For the text-containing cell, return its midpoint in (X, Y) coordinate format. 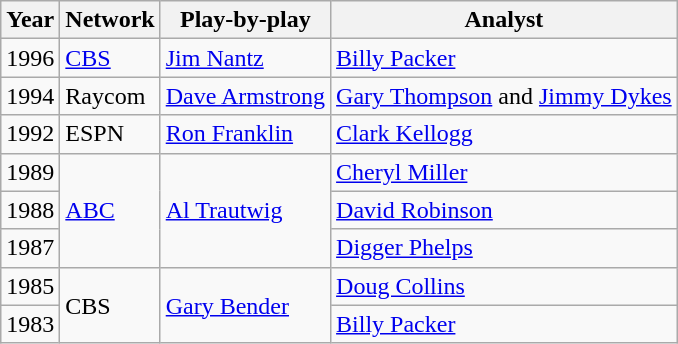
Network (110, 20)
ESPN (110, 134)
Gary Thompson and Jimmy Dykes (504, 96)
1989 (30, 172)
1988 (30, 210)
Play-by-play (245, 20)
Year (30, 20)
David Robinson (504, 210)
Analyst (504, 20)
Dave Armstrong (245, 96)
Al Trautwig (245, 210)
ABC (110, 210)
Ron Franklin (245, 134)
Gary Bender (245, 305)
Clark Kellogg (504, 134)
Digger Phelps (504, 248)
Cheryl Miller (504, 172)
Jim Nantz (245, 58)
Raycom (110, 96)
1992 (30, 134)
Doug Collins (504, 286)
1994 (30, 96)
1987 (30, 248)
1985 (30, 286)
1983 (30, 324)
1996 (30, 58)
